Identify which cell holds the provided text, then report its (x, y) central coordinate. 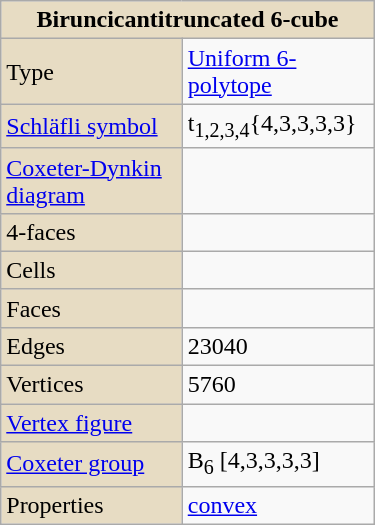
Schläfli symbol (92, 126)
Faces (92, 308)
B6 [4,3,3,3,3] (278, 464)
Coxeter-Dynkin diagram (92, 180)
Edges (92, 346)
Type (92, 72)
23040 (278, 346)
Coxeter group (92, 464)
Vertex figure (92, 423)
Uniform 6-polytope (278, 72)
4-faces (92, 232)
Cells (92, 270)
5760 (278, 385)
Vertices (92, 385)
Properties (92, 505)
t1,2,3,4{4,3,3,3,3} (278, 126)
convex (278, 505)
Biruncicantitruncated 6-cube (188, 20)
